Provide the (x, y) coordinate of the cell's center where the given text is located.  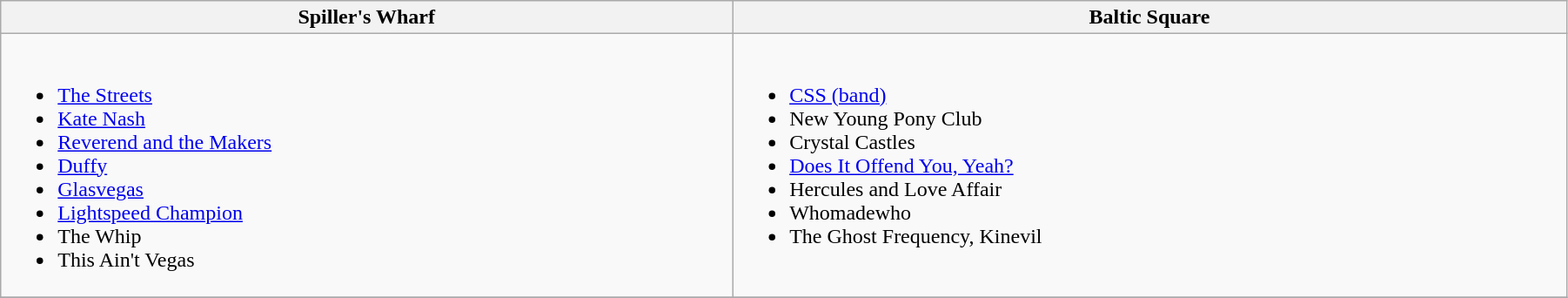
The StreetsKate NashReverend and the MakersDuffyGlasvegasLightspeed ChampionThe WhipThis Ain't Vegas (367, 166)
Spiller's Wharf (367, 17)
Baltic Square (1150, 17)
CSS (band)New Young Pony ClubCrystal CastlesDoes It Offend You, Yeah?Hercules and Love AffairWhomadewhoThe Ghost Frequency, Kinevil (1150, 166)
